Capture the cell that displays the provided text and extract its (x, y) central coordinate. 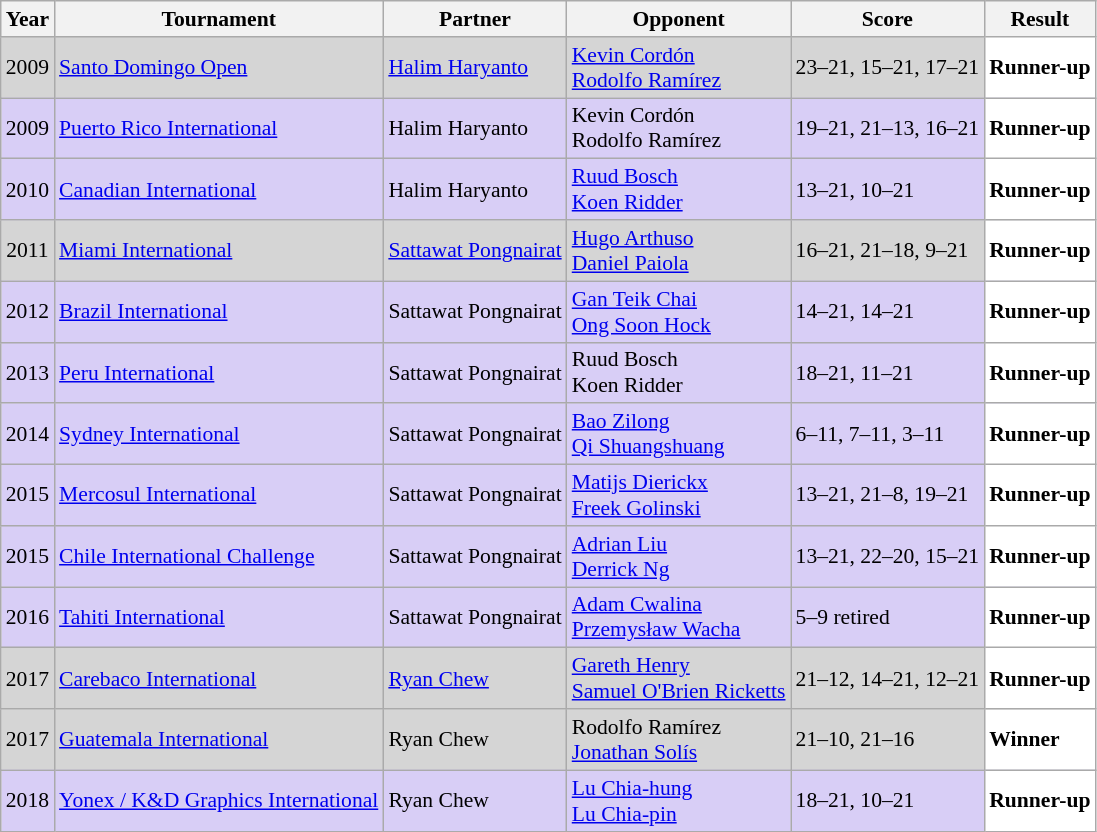
13–21, 10–21 (888, 190)
Year (28, 19)
Lu Chia-hung Lu Chia-pin (679, 800)
Rodolfo Ramírez Jonathan Solís (679, 740)
23–21, 15–21, 17–21 (888, 68)
2012 (28, 312)
Chile International Challenge (218, 556)
Mercosul International (218, 496)
Gan Teik Chai Ong Soon Hock (679, 312)
19–21, 21–13, 16–21 (888, 128)
21–10, 21–16 (888, 740)
Bao Zilong Qi Shuangshuang (679, 434)
Canadian International (218, 190)
Gareth Henry Samuel O'Brien Ricketts (679, 678)
Brazil International (218, 312)
Guatemala International (218, 740)
Adrian Liu Derrick Ng (679, 556)
Adam Cwalina Przemysław Wacha (679, 618)
2013 (28, 372)
2016 (28, 618)
Tahiti International (218, 618)
Winner (1040, 740)
16–21, 21–18, 9–21 (888, 250)
2014 (28, 434)
18–21, 10–21 (888, 800)
Sydney International (218, 434)
Matijs Dierickx Freek Golinski (679, 496)
5–9 retired (888, 618)
18–21, 11–21 (888, 372)
13–21, 21–8, 19–21 (888, 496)
13–21, 22–20, 15–21 (888, 556)
6–11, 7–11, 3–11 (888, 434)
21–12, 14–21, 12–21 (888, 678)
Result (1040, 19)
Opponent (679, 19)
Peru International (218, 372)
Carebaco International (218, 678)
14–21, 14–21 (888, 312)
Puerto Rico International (218, 128)
2010 (28, 190)
Santo Domingo Open (218, 68)
Hugo Arthuso Daniel Paiola (679, 250)
Score (888, 19)
2011 (28, 250)
2018 (28, 800)
Miami International (218, 250)
Partner (474, 19)
Yonex / K&D Graphics International (218, 800)
Tournament (218, 19)
